Scan for the cell matching the given text and deliver its (X, Y) coordinate at center. 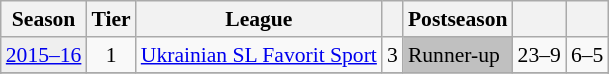
2015–16 (44, 55)
1 (110, 55)
3 (392, 55)
Ukrainian SL Favorit Sport (259, 55)
League (259, 19)
Season (44, 19)
23–9 (540, 55)
Runner-up (458, 55)
6–5 (588, 55)
Postseason (458, 19)
Tier (110, 19)
